Scan for the cell matching the given text and deliver its (x, y) coordinate at center. 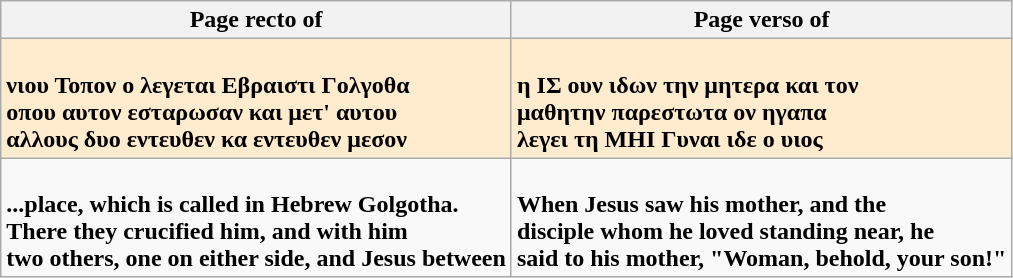
Page recto of (256, 20)
νιου Τοπον ο λεγεται Εβραιστι Γολγοθα οπου αυτον εσταρωσαν και μετ' αυτου αλλους δυο εντευθεν κα εντευθεν μεσον (256, 98)
When Jesus saw his mother, and the disciple whom he loved standing near, he said to his mother, "Woman, behold, your son!" (761, 218)
...place, which is called in Hebrew Golgotha. There they crucified him, and with him two others, one on either side, and Jesus between (256, 218)
η ΙΣ ουν ιδων την μητερα και τον μαθητην παρεστωτα ον ηγαπα λεγει τη ΜΗΙ Γυναι ιδε ο υιος (761, 98)
Page verso of (761, 20)
